Locate the cell with the specified text and output its [X, Y] center coordinate. 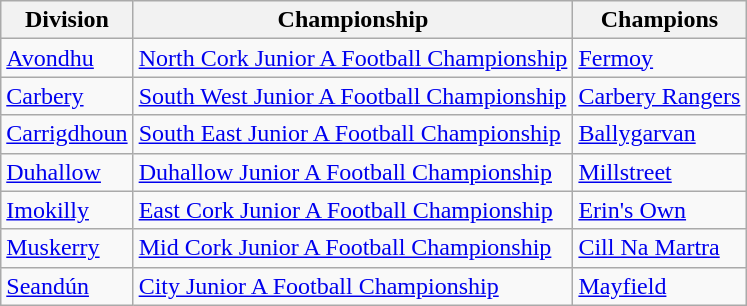
East Cork Junior A Football Championship [353, 210]
South East Junior A Football Championship [353, 134]
Avondhu [67, 58]
Duhallow [67, 172]
Carbery Rangers [660, 96]
Cill Na Martra [660, 248]
Mid Cork Junior A Football Championship [353, 248]
Mayfield [660, 286]
Imokilly [67, 210]
Ballygarvan [660, 134]
South West Junior A Football Championship [353, 96]
Carbery [67, 96]
Division [67, 20]
Championship [353, 20]
Millstreet [660, 172]
City Junior A Football Championship [353, 286]
Muskerry [67, 248]
Seandún [67, 286]
Erin's Own [660, 210]
Carrigdhoun [67, 134]
North Cork Junior A Football Championship [353, 58]
Duhallow Junior A Football Championship [353, 172]
Champions [660, 20]
Fermoy [660, 58]
